Detect which cell encompasses the target text, then output its (x, y) center coordinate. 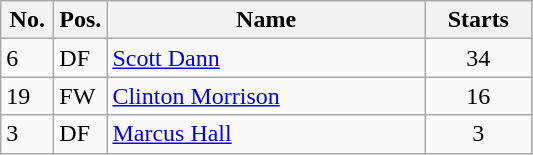
16 (478, 96)
6 (28, 58)
34 (478, 58)
Name (266, 20)
Clinton Morrison (266, 96)
Marcus Hall (266, 134)
Starts (478, 20)
Scott Dann (266, 58)
19 (28, 96)
No. (28, 20)
FW (80, 96)
Pos. (80, 20)
